Locate the cell with the specified text and output its [X, Y] center coordinate. 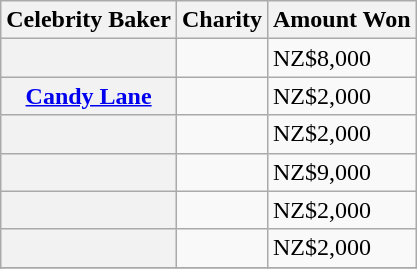
Celebrity Baker [89, 20]
NZ$8,000 [342, 58]
NZ$9,000 [342, 172]
Candy Lane [89, 96]
Amount Won [342, 20]
Charity [222, 20]
